Search for the cell housing the specified text and yield its [x, y] center coordinate. 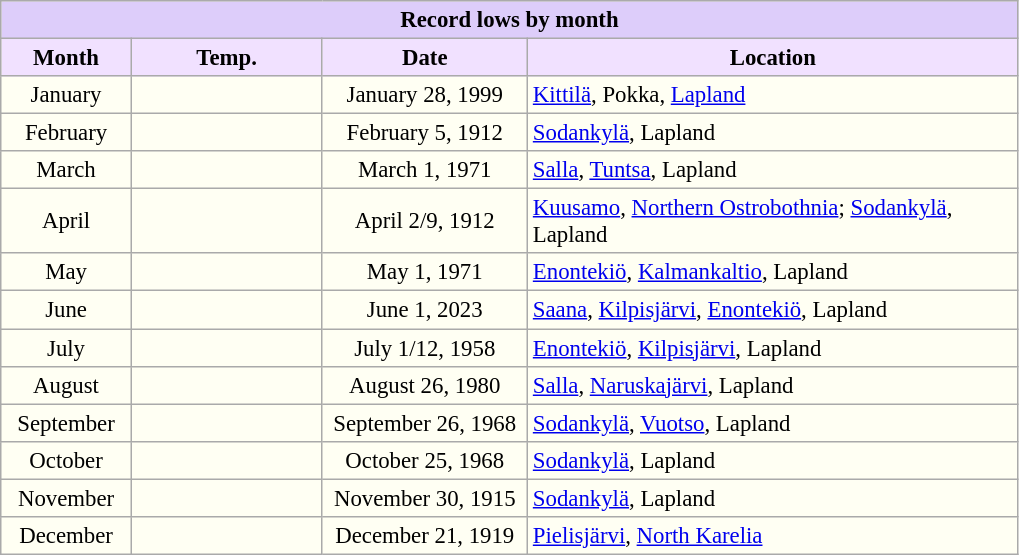
July 1/12, 1958 [425, 348]
Temp. [226, 58]
January [66, 95]
October [66, 460]
May 1, 1971 [425, 273]
August 26, 1980 [425, 385]
March 1, 1971 [425, 170]
Record lows by month [510, 20]
Enontekiö, Kalmankaltio, Lapland [774, 273]
November [66, 498]
Salla, Naruskajärvi, Lapland [774, 385]
Pielisjärvi, North Karelia [774, 536]
March [66, 170]
Saana, Kilpisjärvi, Enontekiö, Lapland [774, 310]
October 25, 1968 [425, 460]
May [66, 273]
December 21, 1919 [425, 536]
November 30, 1915 [425, 498]
February [66, 133]
January 28, 1999 [425, 95]
Location [774, 58]
September [66, 423]
February 5, 1912 [425, 133]
April 2/9, 1912 [425, 222]
Enontekiö, Kilpisjärvi, Lapland [774, 348]
September 26, 1968 [425, 423]
August [66, 385]
Month [66, 58]
June [66, 310]
Sodankylä, Vuotso, Lapland [774, 423]
Kittilä, Pokka, Lapland [774, 95]
December [66, 536]
July [66, 348]
April [66, 222]
Salla, Tuntsa, Lapland [774, 170]
Kuusamo, Northern Ostrobothnia; Sodankylä, Lapland [774, 222]
June 1, 2023 [425, 310]
Date [425, 58]
